Pinpoint the cell where the given text exists, returning its [X, Y] midpoint coordinate. 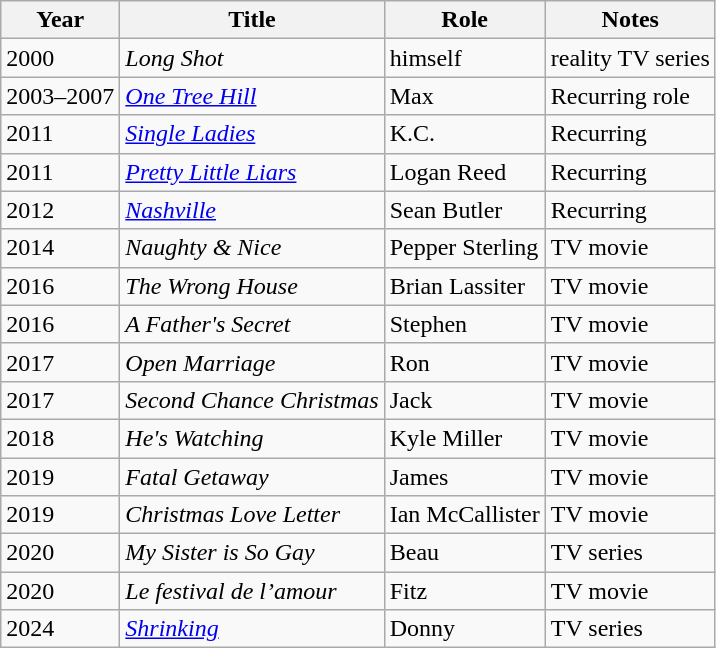
Recurring role [630, 96]
2014 [60, 248]
2018 [60, 438]
Beau [464, 553]
A Father's Secret [252, 324]
Ron [464, 362]
2024 [60, 629]
Naughty & Nice [252, 248]
My Sister is So Gay [252, 553]
Max [464, 96]
Ian McCallister [464, 515]
Long Shot [252, 58]
Fatal Getaway [252, 477]
reality TV series [630, 58]
He's Watching [252, 438]
Le festival de l’amour [252, 591]
Logan Reed [464, 172]
Shrinking [252, 629]
Stephen [464, 324]
Sean Butler [464, 210]
Jack [464, 400]
Role [464, 20]
Christmas Love Letter [252, 515]
Kyle Miller [464, 438]
One Tree Hill [252, 96]
Second Chance Christmas [252, 400]
Donny [464, 629]
Single Ladies [252, 134]
Nashville [252, 210]
2012 [60, 210]
Year [60, 20]
Title [252, 20]
Fitz [464, 591]
2003–2007 [60, 96]
Pepper Sterling [464, 248]
Brian Lassiter [464, 286]
Notes [630, 20]
himself [464, 58]
Pretty Little Liars [252, 172]
2000 [60, 58]
Open Marriage [252, 362]
James [464, 477]
K.C. [464, 134]
The Wrong House [252, 286]
